Provide the (x, y) coordinate of the cell's center where the given text is located.  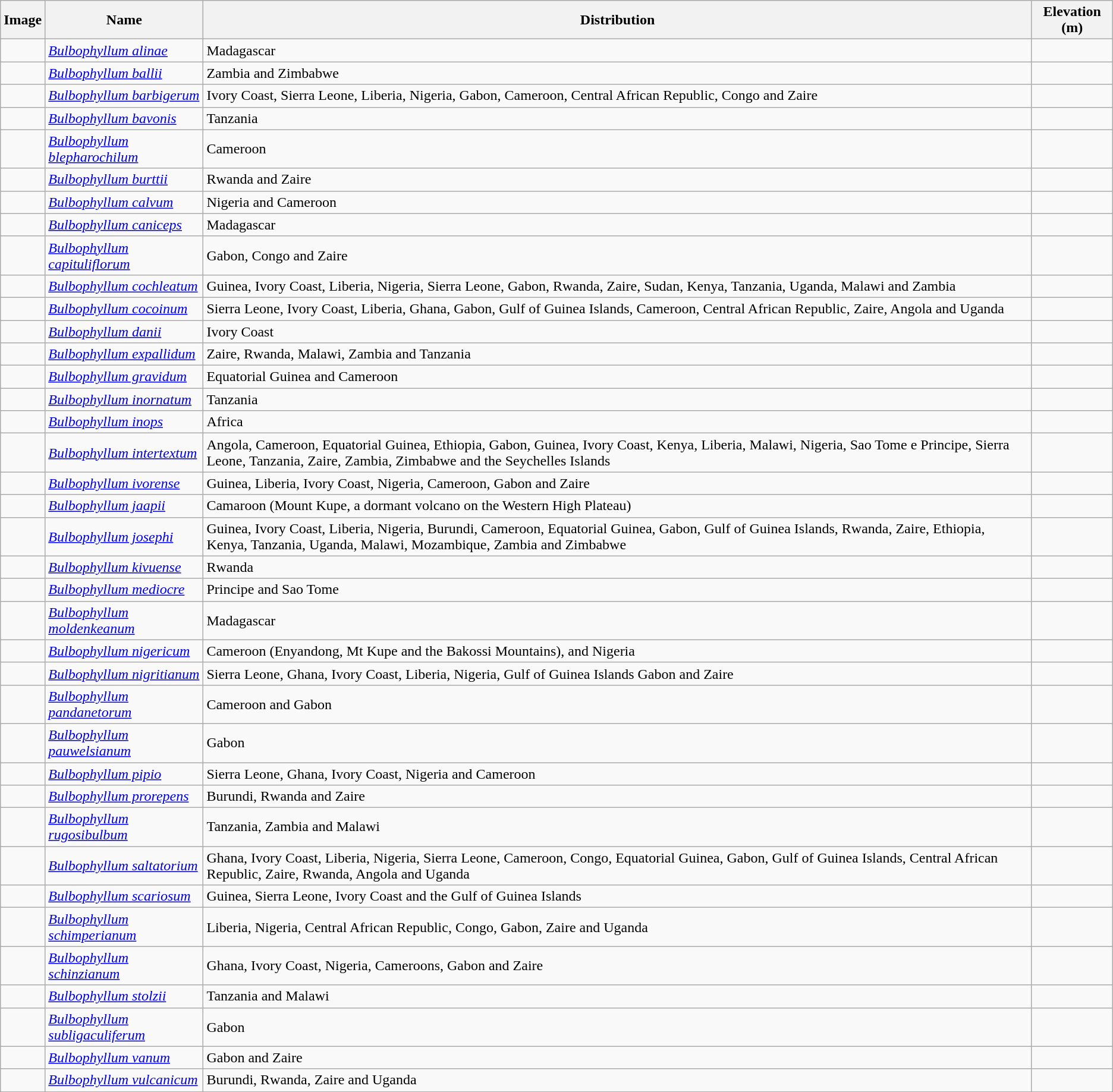
Gabon and Zaire (617, 1058)
Bulbophyllum saltatorium (124, 866)
Bulbophyllum pipio (124, 773)
Bulbophyllum pauwelsianum (124, 743)
Bulbophyllum blepharochilum (124, 149)
Zaire, Rwanda, Malawi, Zambia and Tanzania (617, 354)
Bulbophyllum subligaculiferum (124, 1027)
Bulbophyllum stolzii (124, 996)
Burundi, Rwanda, Zaire and Uganda (617, 1080)
Bulbophyllum intertextum (124, 453)
Bulbophyllum bavonis (124, 118)
Bulbophyllum schimperianum (124, 927)
Bulbophyllum ballii (124, 73)
Africa (617, 422)
Bulbophyllum alinae (124, 51)
Ghana, Ivory Coast, Nigeria, Cameroons, Gabon and Zaire (617, 965)
Bulbophyllum capituliflorum (124, 256)
Bulbophyllum vulcanicum (124, 1080)
Bulbophyllum kivuense (124, 567)
Bulbophyllum caniceps (124, 225)
Ivory Coast (617, 331)
Bulbophyllum scariosum (124, 896)
Elevation (m) (1072, 20)
Bulbophyllum nigericum (124, 651)
Guinea, Liberia, Ivory Coast, Nigeria, Cameroon, Gabon and Zaire (617, 483)
Bulbophyllum gravidum (124, 377)
Bulbophyllum cocoinum (124, 309)
Bulbophyllum ivorense (124, 483)
Sierra Leone, Ghana, Ivory Coast, Nigeria and Cameroon (617, 773)
Rwanda (617, 567)
Equatorial Guinea and Cameroon (617, 377)
Camaroon (Mount Kupe, a dormant volcano on the Western High Plateau) (617, 506)
Bulbophyllum barbigerum (124, 96)
Cameroon and Gabon (617, 704)
Bulbophyllum danii (124, 331)
Guinea, Sierra Leone, Ivory Coast and the Gulf of Guinea Islands (617, 896)
Bulbophyllum josephi (124, 536)
Rwanda and Zaire (617, 180)
Bulbophyllum vanum (124, 1058)
Bulbophyllum jaapii (124, 506)
Sierra Leone, Ghana, Ivory Coast, Liberia, Nigeria, Gulf of Guinea Islands Gabon and Zaire (617, 674)
Liberia, Nigeria, Central African Republic, Congo, Gabon, Zaire and Uganda (617, 927)
Bulbophyllum pandanetorum (124, 704)
Bulbophyllum mediocre (124, 590)
Nigeria and Cameroon (617, 202)
Guinea, Ivory Coast, Liberia, Nigeria, Sierra Leone, Gabon, Rwanda, Zaire, Sudan, Kenya, Tanzania, Uganda, Malawi and Zambia (617, 286)
Bulbophyllum expallidum (124, 354)
Tanzania, Zambia and Malawi (617, 827)
Bulbophyllum moldenkeanum (124, 621)
Distribution (617, 20)
Burundi, Rwanda and Zaire (617, 797)
Bulbophyllum prorepens (124, 797)
Tanzania and Malawi (617, 996)
Bulbophyllum inops (124, 422)
Bulbophyllum cochleatum (124, 286)
Principe and Sao Tome (617, 590)
Cameroon (Enyandong, Mt Kupe and the Bakossi Mountains), and Nigeria (617, 651)
Bulbophyllum rugosibulbum (124, 827)
Bulbophyllum calvum (124, 202)
Gabon, Congo and Zaire (617, 256)
Bulbophyllum nigritianum (124, 674)
Image (23, 20)
Bulbophyllum schinzianum (124, 965)
Bulbophyllum inornatum (124, 399)
Bulbophyllum burttii (124, 180)
Sierra Leone, Ivory Coast, Liberia, Ghana, Gabon, Gulf of Guinea Islands, Cameroon, Central African Republic, Zaire, Angola and Uganda (617, 309)
Zambia and Zimbabwe (617, 73)
Name (124, 20)
Ivory Coast, Sierra Leone, Liberia, Nigeria, Gabon, Cameroon, Central African Republic, Congo and Zaire (617, 96)
Cameroon (617, 149)
